Identify which cell holds the provided text, then report its (x, y) central coordinate. 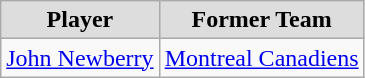
Montreal Canadiens (262, 58)
Player (80, 20)
Former Team (262, 20)
John Newberry (80, 58)
